Scan for the cell matching the given text and deliver its [x, y] coordinate at center. 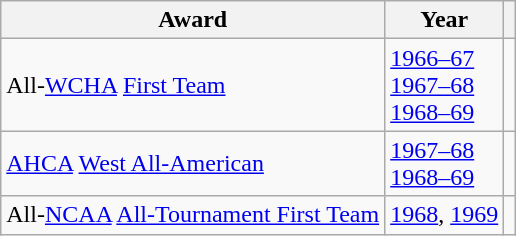
Award [193, 20]
1966–671967–681968–69 [444, 85]
1968, 1969 [444, 215]
All-NCAA All-Tournament First Team [193, 215]
All-WCHA First Team [193, 85]
AHCA West All-American [193, 164]
Year [444, 20]
1967–681968–69 [444, 164]
